Return the [X, Y] coordinate for the center point of the cell that contains the specified text.  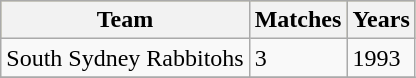
South Sydney Rabbitohs [125, 58]
Years [381, 20]
3 [298, 58]
Team [125, 20]
1993 [381, 58]
Matches [298, 20]
